Output the (X, Y) coordinate of the center of the cell containing the given text.  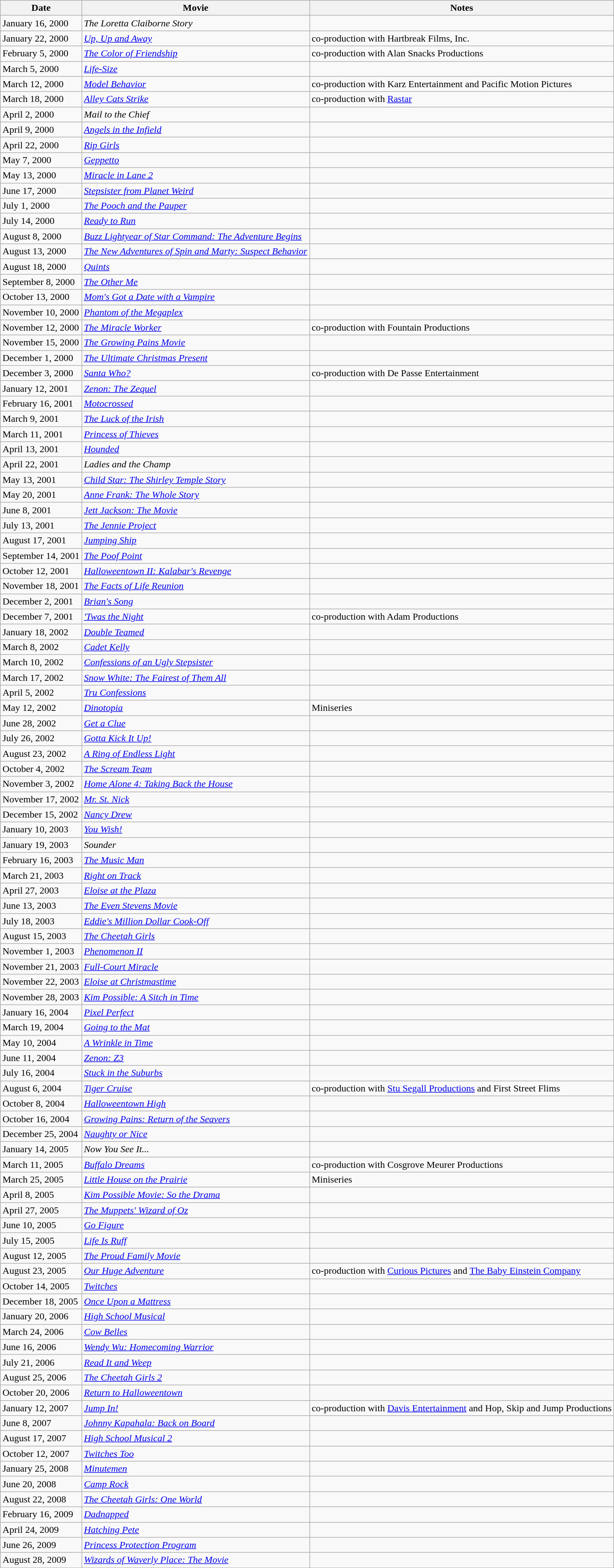
Wendy Wu: Homecoming Warrior (195, 1347)
Jumping Ship (195, 541)
August 6, 2004 (41, 1088)
Mom's Got a Date with a Vampire (195, 297)
December 1, 2000 (41, 358)
The New Adventures of Spin and Marty: Suspect Behavior (195, 251)
Going to the Mat (195, 1027)
co-production with Karz Entertainment and Pacific Motion Pictures (462, 84)
October 20, 2006 (41, 1392)
June 11, 2004 (41, 1058)
June 16, 2006 (41, 1347)
Go Figure (195, 1225)
You Wish! (195, 830)
August 18, 2000 (41, 267)
May 13, 2000 (41, 175)
Quints (195, 267)
July 15, 2005 (41, 1241)
Ready to Run (195, 221)
Model Behavior (195, 84)
Gotta Kick It Up! (195, 738)
The Facts of Life Reunion (195, 586)
Phantom of the Megaplex (195, 312)
April 24, 2009 (41, 1530)
November 10, 2000 (41, 312)
March 18, 2000 (41, 99)
A Ring of Endless Light (195, 754)
January 20, 2006 (41, 1317)
May 10, 2004 (41, 1043)
co-production with Stu Segall Productions and First Street Flims (462, 1088)
co-production with Curious Pictures and The Baby Einstein Company (462, 1271)
January 10, 2003 (41, 830)
Up, Up and Away (195, 38)
February 16, 2001 (41, 403)
Life-Size (195, 69)
Nancy Drew (195, 814)
October 4, 2002 (41, 769)
June 20, 2008 (41, 1484)
Rip Girls (195, 145)
Date (41, 8)
High School Musical (195, 1317)
July 26, 2002 (41, 738)
October 13, 2000 (41, 297)
The Music Man (195, 860)
July 14, 2000 (41, 221)
Pixel Perfect (195, 1012)
June 28, 2002 (41, 723)
August 22, 2008 (41, 1499)
July 21, 2006 (41, 1362)
The Ultimate Christmas Present (195, 358)
January 16, 2000 (41, 23)
The Miracle Worker (195, 327)
The Cheetah Girls: One World (195, 1499)
Zenon: The Zequel (195, 388)
Growing Pains: Return of the Seavers (195, 1119)
November 28, 2003 (41, 997)
Right on Track (195, 875)
January 22, 2000 (41, 38)
June 13, 2003 (41, 906)
Double Teamed (195, 632)
October 12, 2001 (41, 571)
Dadnapped (195, 1514)
Motocrossed (195, 403)
August 23, 2002 (41, 754)
Little House on the Prairie (195, 1180)
Now You See It... (195, 1149)
January 12, 2001 (41, 388)
Home Alone 4: Taking Back the House (195, 784)
The Growing Pains Movie (195, 343)
High School Musical 2 (195, 1438)
September 14, 2001 (41, 556)
Full-Court Miracle (195, 967)
Zenon: Z3 (195, 1058)
Santa Who? (195, 373)
Hounded (195, 449)
Mail to the Chief (195, 114)
March 21, 2003 (41, 875)
September 8, 2000 (41, 282)
August 25, 2006 (41, 1377)
July 13, 2001 (41, 525)
Minutemen (195, 1469)
October 8, 2004 (41, 1103)
April 27, 2003 (41, 890)
The Other Me (195, 282)
Johnny Kapahala: Back on Board (195, 1423)
The Cheetah Girls 2 (195, 1377)
August 12, 2005 (41, 1256)
March 5, 2000 (41, 69)
August 13, 2000 (41, 251)
Princess of Thieves (195, 434)
December 18, 2005 (41, 1301)
December 25, 2004 (41, 1134)
The Cheetah Girls (195, 936)
Movie (195, 8)
October 16, 2004 (41, 1119)
July 1, 2000 (41, 206)
May 13, 2001 (41, 480)
Notes (462, 8)
Confessions of an Ugly Stepsister (195, 662)
March 25, 2005 (41, 1180)
August 8, 2000 (41, 236)
December 7, 2001 (41, 616)
Anne Frank: The Whole Story (195, 495)
Halloweentown High (195, 1103)
June 26, 2009 (41, 1545)
Twitches (195, 1286)
November 15, 2000 (41, 343)
May 12, 2002 (41, 708)
co-production with Fountain Productions (462, 327)
November 22, 2003 (41, 982)
April 22, 2001 (41, 465)
August 23, 2005 (41, 1271)
Halloweentown II: Kalabar's Revenge (195, 571)
October 14, 2005 (41, 1286)
Stepsister from Planet Weird (195, 191)
The Proud Family Movie (195, 1256)
Sounder (195, 845)
Kim Possible Movie: So the Drama (195, 1195)
January 25, 2008 (41, 1469)
Twitches Too (195, 1454)
Life Is Ruff (195, 1241)
Jump In! (195, 1408)
August 28, 2009 (41, 1560)
Buffalo Dreams (195, 1165)
'Twas the Night (195, 616)
Child Star: The Shirley Temple Story (195, 480)
The Muppets' Wizard of Oz (195, 1210)
Geppetto (195, 160)
co-production with De Passe Entertainment (462, 373)
The Pooch and the Pauper (195, 206)
April 8, 2005 (41, 1195)
The Luck of the Irish (195, 419)
Dinotopia (195, 708)
Camp Rock (195, 1484)
Our Huge Adventure (195, 1271)
June 17, 2000 (41, 191)
June 8, 2007 (41, 1423)
June 10, 2005 (41, 1225)
Cow Belles (195, 1332)
November 21, 2003 (41, 967)
Once Upon a Mattress (195, 1301)
March 9, 2001 (41, 419)
Alley Cats Strike (195, 99)
August 15, 2003 (41, 936)
March 17, 2002 (41, 678)
Ladies and the Champ (195, 465)
co-production with Alan Snacks Productions (462, 54)
May 20, 2001 (41, 495)
A Wrinkle in Time (195, 1043)
April 13, 2001 (41, 449)
October 12, 2007 (41, 1454)
Tiger Cruise (195, 1088)
co-production with Adam Productions (462, 616)
August 17, 2007 (41, 1438)
Eddie's Million Dollar Cook-Off (195, 921)
April 5, 2002 (41, 693)
July 18, 2003 (41, 921)
February 16, 2009 (41, 1514)
March 12, 2000 (41, 84)
The Scream Team (195, 769)
March 8, 2002 (41, 647)
co-production with Cosgrove Meurer Productions (462, 1165)
Eloise at Christmastime (195, 982)
co-production with Davis Entertainment and Hop, Skip and Jump Productions (462, 1408)
The Even Stevens Movie (195, 906)
Eloise at the Plaza (195, 890)
November 3, 2002 (41, 784)
March 11, 2001 (41, 434)
Naughty or Nice (195, 1134)
January 18, 2002 (41, 632)
The Jennie Project (195, 525)
April 27, 2005 (41, 1210)
Get a Clue (195, 723)
May 7, 2000 (41, 160)
July 16, 2004 (41, 1073)
Angels in the Infield (195, 130)
June 8, 2001 (41, 510)
March 24, 2006 (41, 1332)
April 2, 2000 (41, 114)
Kim Possible: A Sitch in Time (195, 997)
January 16, 2004 (41, 1012)
Read It and Weep (195, 1362)
Jett Jackson: The Movie (195, 510)
co-production with Rastar (462, 99)
February 5, 2000 (41, 54)
December 3, 2000 (41, 373)
The Poof Point (195, 556)
The Loretta Claiborne Story (195, 23)
Snow White: The Fairest of Them All (195, 678)
co-production with Hartbreak Films, Inc. (462, 38)
November 18, 2001 (41, 586)
Tru Confessions (195, 693)
January 19, 2003 (41, 845)
November 1, 2003 (41, 952)
December 2, 2001 (41, 601)
April 9, 2000 (41, 130)
Princess Protection Program (195, 1545)
Wizards of Waverly Place: The Movie (195, 1560)
Miracle in Lane 2 (195, 175)
March 19, 2004 (41, 1027)
Return to Halloweentown (195, 1392)
February 16, 2003 (41, 860)
Buzz Lightyear of Star Command: The Adventure Begins (195, 236)
The Color of Friendship (195, 54)
January 12, 2007 (41, 1408)
January 14, 2005 (41, 1149)
March 11, 2005 (41, 1165)
Brian's Song (195, 601)
November 17, 2002 (41, 799)
August 17, 2001 (41, 541)
March 10, 2002 (41, 662)
April 22, 2000 (41, 145)
Cadet Kelly (195, 647)
Phenomenon II (195, 952)
Stuck in the Suburbs (195, 1073)
Hatching Pete (195, 1530)
Mr. St. Nick (195, 799)
December 15, 2002 (41, 814)
November 12, 2000 (41, 327)
